From the cell containing the given text, extract its center point as (x, y) coordinate. 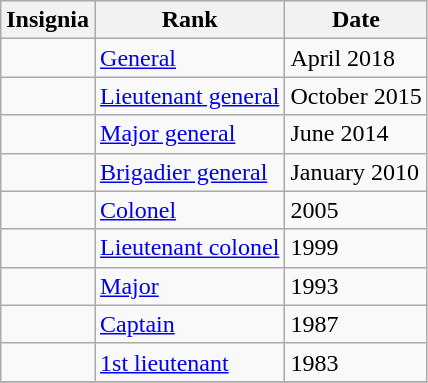
Major general (190, 134)
1st lieutenant (190, 362)
Lieutenant colonel (190, 248)
June 2014 (356, 134)
Lieutenant general (190, 96)
1993 (356, 286)
1983 (356, 362)
Brigadier general (190, 172)
Colonel (190, 210)
Major (190, 286)
Rank (190, 20)
April 2018 (356, 58)
1999 (356, 248)
1987 (356, 324)
2005 (356, 210)
Date (356, 20)
Captain (190, 324)
October 2015 (356, 96)
General (190, 58)
Insignia (48, 20)
January 2010 (356, 172)
